Extract the [X, Y] coordinate from the center of the cell holding the provided text.  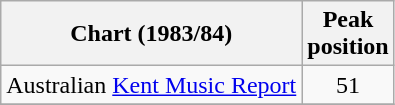
51 [348, 85]
Australian Kent Music Report [152, 85]
Chart (1983/84) [152, 34]
Peakposition [348, 34]
